Return the [x, y] coordinate for the center point of the cell that contains the specified text.  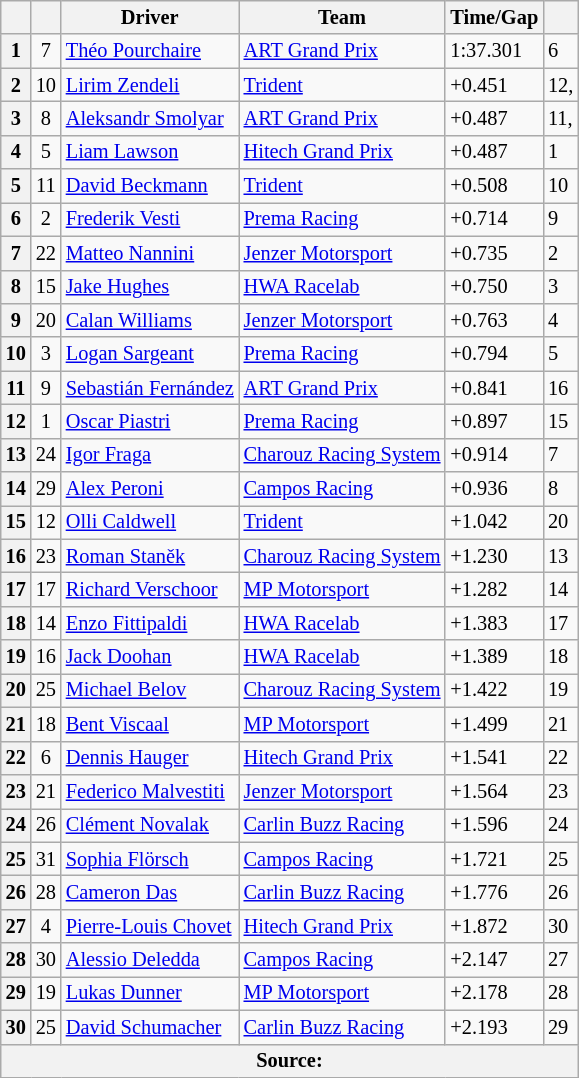
Federico Malvestiti [150, 791]
+1.383 [494, 623]
+0.451 [494, 85]
1:37.301 [494, 51]
Jake Hughes [150, 287]
Time/Gap [494, 17]
+1.230 [494, 556]
+0.897 [494, 421]
+1.422 [494, 690]
Driver [150, 17]
Oscar Piastri [150, 421]
Alessio Deledda [150, 960]
Aleksandr Smolyar [150, 118]
Frederik Vesti [150, 219]
Enzo Fittipaldi [150, 623]
+0.714 [494, 219]
+2.147 [494, 960]
+2.193 [494, 1027]
Jack Doohan [150, 657]
Olli Caldwell [150, 522]
Sebastián Fernández [150, 388]
Roman Staněk [150, 556]
Liam Lawson [150, 152]
11, [560, 118]
+1.564 [494, 791]
+1.596 [494, 825]
Richard Verschoor [150, 589]
+0.841 [494, 388]
+1.721 [494, 859]
+0.750 [494, 287]
Clément Novalak [150, 825]
+1.776 [494, 892]
Matteo Nannini [150, 253]
Source: [290, 1061]
+0.508 [494, 186]
+1.872 [494, 926]
12, [560, 85]
Dennis Hauger [150, 758]
+0.794 [494, 354]
Igor Fraga [150, 455]
+1.541 [494, 758]
Cameron Das [150, 892]
Pierre-Louis Chovet [150, 926]
Michael Belov [150, 690]
Lukas Dunner [150, 993]
Alex Peroni [150, 489]
Calan Williams [150, 320]
+0.735 [494, 253]
31 [46, 859]
Team [342, 17]
+0.763 [494, 320]
Logan Sargeant [150, 354]
+1.042 [494, 522]
+1.282 [494, 589]
+1.499 [494, 724]
Théo Pourchaire [150, 51]
Lirim Zendeli [150, 85]
+1.389 [494, 657]
Bent Viscaal [150, 724]
+0.914 [494, 455]
+2.178 [494, 993]
+0.936 [494, 489]
David Schumacher [150, 1027]
Sophia Flörsch [150, 859]
David Beckmann [150, 186]
